Find where the given text appears and provide that cell's center as [X, Y] coordinate. 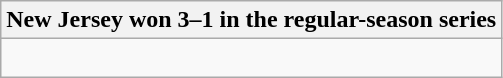
New Jersey won 3–1 in the regular-season series [252, 20]
